Capture the cell that displays the provided text and extract its [x, y] central coordinate. 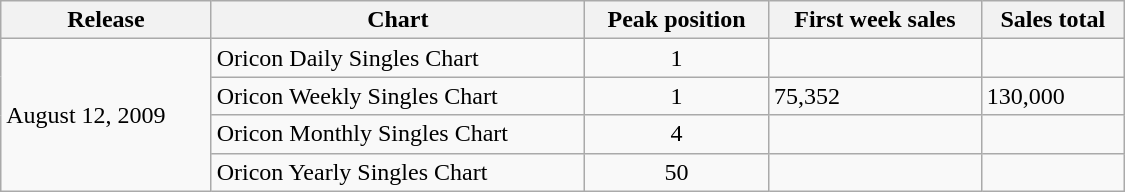
Oricon Yearly Singles Chart [398, 172]
Oricon Weekly Singles Chart [398, 96]
First week sales [876, 20]
130,000 [1052, 96]
Chart [398, 20]
Oricon Monthly Singles Chart [398, 134]
August 12, 2009 [106, 115]
4 [676, 134]
Release [106, 20]
Peak position [676, 20]
50 [676, 172]
Oricon Daily Singles Chart [398, 58]
Sales total [1052, 20]
75,352 [876, 96]
